Detect which cell encompasses the target text, then output its (X, Y) center coordinate. 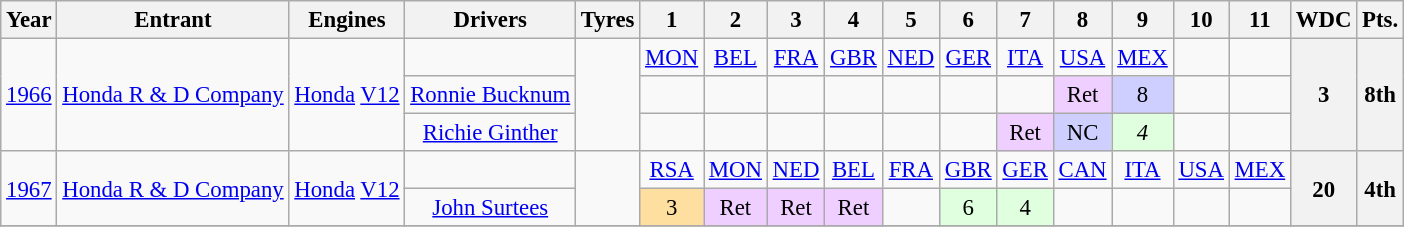
CAN (1082, 170)
1 (672, 20)
WDC (1323, 20)
Entrant (173, 20)
Drivers (490, 20)
2 (736, 20)
Pts. (1380, 20)
Ronnie Bucknum (490, 95)
NC (1082, 133)
Richie Ginther (490, 133)
20 (1323, 188)
1967 (29, 188)
8th (1380, 96)
1966 (29, 96)
4th (1380, 188)
9 (1142, 20)
11 (1260, 20)
Year (29, 20)
RSA (672, 170)
10 (1201, 20)
5 (910, 20)
Tyres (608, 20)
Engines (347, 20)
7 (1025, 20)
John Surtees (490, 208)
